Pinpoint the cell where the given text exists, returning its (x, y) midpoint coordinate. 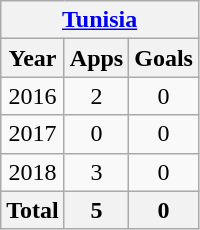
Year (33, 58)
Total (33, 210)
3 (96, 172)
Tunisia (100, 20)
Apps (96, 58)
2017 (33, 134)
Goals (164, 58)
2018 (33, 172)
2 (96, 96)
5 (96, 210)
2016 (33, 96)
